Pinpoint the cell where the given text exists, returning its [x, y] midpoint coordinate. 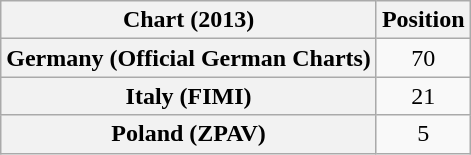
Germany (Official German Charts) [189, 58]
Poland (ZPAV) [189, 134]
Chart (2013) [189, 20]
21 [423, 96]
Position [423, 20]
5 [423, 134]
70 [423, 58]
Italy (FIMI) [189, 96]
